Scan for the cell matching the given text and deliver its [x, y] coordinate at center. 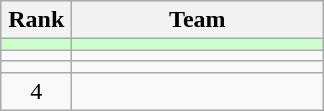
4 [36, 91]
Rank [36, 20]
Team [198, 20]
